Determine the (X, Y) coordinate at the center of the cell enclosing the given text.  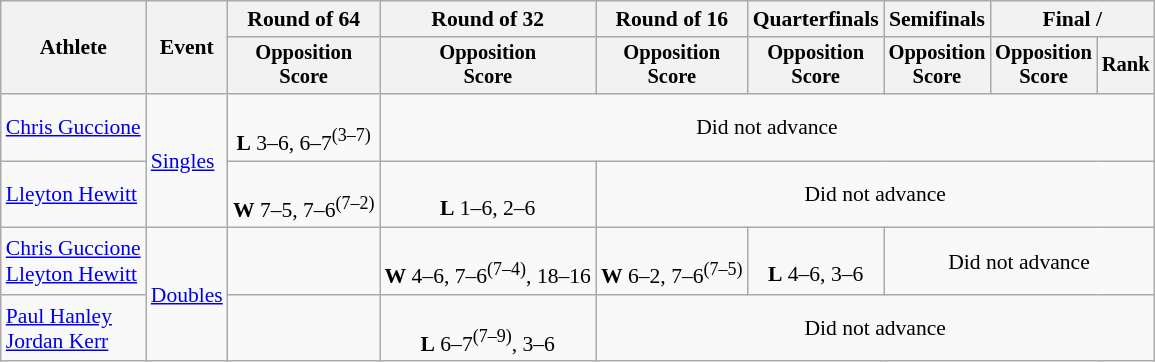
W 6–2, 7–6(7–5) (672, 262)
L 1–6, 2–6 (488, 194)
Round of 16 (672, 19)
Rank (1126, 66)
Lleyton Hewitt (74, 194)
Round of 64 (304, 19)
L 4–6, 3–6 (816, 262)
L 3–6, 6–7(3–7) (304, 128)
Paul HanleyJordan Kerr (74, 328)
Chris GuccioneLleyton Hewitt (74, 262)
Round of 32 (488, 19)
Singles (187, 161)
Doubles (187, 295)
Chris Guccione (74, 128)
Semifinals (938, 19)
L 6–7(7–9), 3–6 (488, 328)
Athlete (74, 48)
W 4–6, 7–6(7–4), 18–16 (488, 262)
W 7–5, 7–6(7–2) (304, 194)
Quarterfinals (816, 19)
Event (187, 48)
Final / (1072, 19)
